Return the (x, y) coordinate for the center point of the cell that contains the specified text.  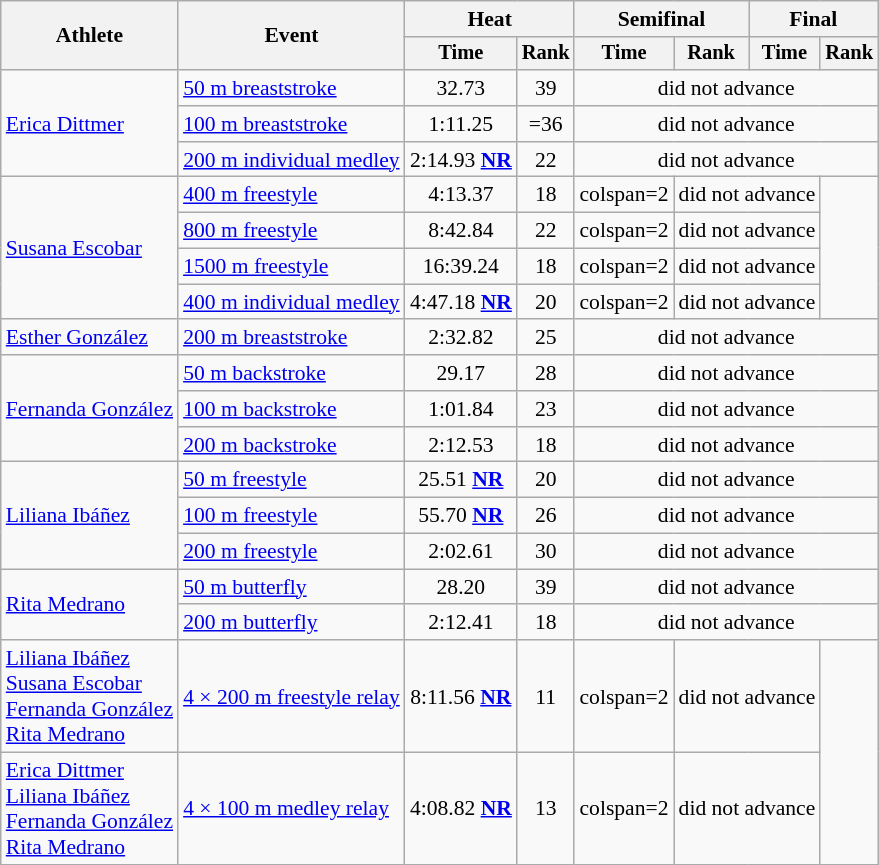
4:08.82 NR (461, 809)
29.17 (461, 373)
800 m freestyle (292, 231)
2:32.82 (461, 338)
1:01.84 (461, 409)
200 m backstroke (292, 445)
4 × 100 m medley relay (292, 809)
Semifinal (661, 19)
2:14.93 NR (461, 160)
100 m freestyle (292, 516)
200 m breaststroke (292, 338)
Erica DittmerLiliana IbáñezFernanda GonzálezRita Medrano (90, 809)
200 m freestyle (292, 552)
Liliana IbáñezSusana EscobarFernanda GonzálezRita Medrano (90, 696)
2:12.41 (461, 623)
4:47.18 NR (461, 302)
28.20 (461, 587)
26 (546, 516)
25 (546, 338)
Erica Dittmer (90, 124)
Rita Medrano (90, 604)
200 m individual medley (292, 160)
2:02.61 (461, 552)
13 (546, 809)
=36 (546, 124)
400 m freestyle (292, 195)
50 m freestyle (292, 480)
4 × 200 m freestyle relay (292, 696)
Final (814, 19)
Liliana Ibáñez (90, 516)
50 m breaststroke (292, 88)
50 m backstroke (292, 373)
Esther González (90, 338)
Susana Escobar (90, 248)
2:12.53 (461, 445)
Athlete (90, 36)
25.51 NR (461, 480)
28 (546, 373)
23 (546, 409)
55.70 NR (461, 516)
200 m butterfly (292, 623)
400 m individual medley (292, 302)
Event (292, 36)
8:11.56 NR (461, 696)
32.73 (461, 88)
11 (546, 696)
Heat (490, 19)
1:11.25 (461, 124)
100 m breaststroke (292, 124)
8:42.84 (461, 231)
50 m butterfly (292, 587)
100 m backstroke (292, 409)
4:13.37 (461, 195)
16:39.24 (461, 267)
1500 m freestyle (292, 267)
Fernanda González (90, 408)
30 (546, 552)
